Locate the cell with the specified text and output its [X, Y] center coordinate. 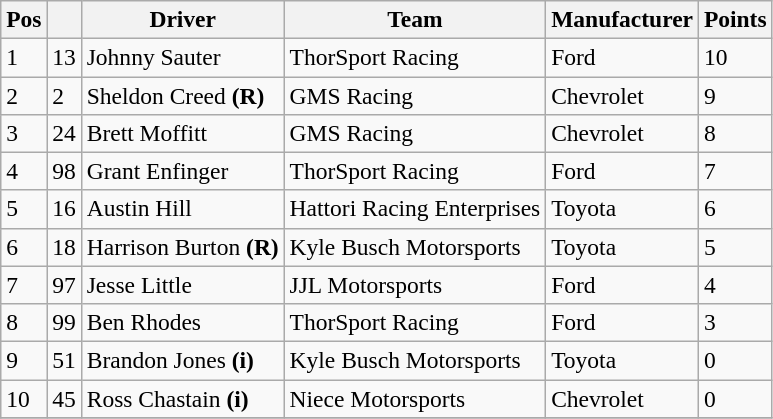
Johnny Sauter [182, 57]
Points [735, 19]
Sheldon Creed (R) [182, 95]
45 [64, 398]
Brandon Jones (i) [182, 360]
Pos [24, 19]
99 [64, 322]
51 [64, 360]
Brett Moffitt [182, 133]
18 [64, 247]
Harrison Burton (R) [182, 247]
97 [64, 285]
1 [24, 57]
Manufacturer [622, 19]
Driver [182, 19]
Jesse Little [182, 285]
Team [415, 19]
98 [64, 171]
Ben Rhodes [182, 322]
16 [64, 209]
13 [64, 57]
Hattori Racing Enterprises [415, 209]
24 [64, 133]
Austin Hill [182, 209]
Niece Motorsports [415, 398]
Ross Chastain (i) [182, 398]
JJL Motorsports [415, 285]
Grant Enfinger [182, 171]
